Extract the [X, Y] coordinate from the center of the cell holding the provided text.  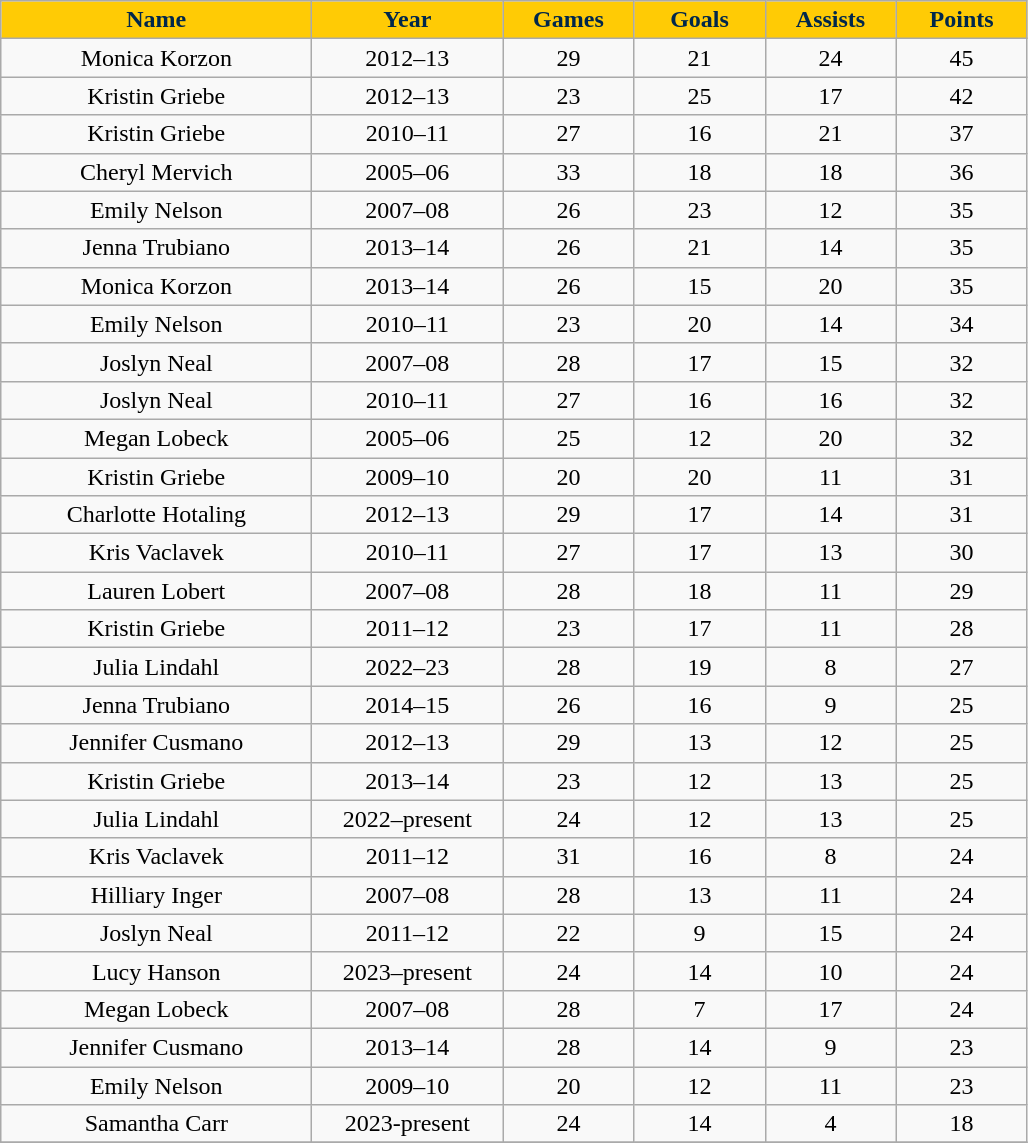
Name [156, 20]
37 [962, 134]
22 [568, 933]
2014–15 [408, 705]
34 [962, 324]
45 [962, 58]
2023-present [408, 1124]
Points [962, 20]
Games [568, 20]
Assists [830, 20]
42 [962, 96]
36 [962, 172]
7 [700, 1009]
Cheryl Mervich [156, 172]
Charlotte Hotaling [156, 515]
10 [830, 971]
Hilliary Inger [156, 895]
30 [962, 553]
Lucy Hanson [156, 971]
Samantha Carr [156, 1124]
19 [700, 667]
2022–23 [408, 667]
33 [568, 172]
2022–present [408, 819]
4 [830, 1124]
2023–present [408, 971]
Year [408, 20]
Goals [700, 20]
Lauren Lobert [156, 591]
